From the cell containing the given text, extract its center point as [X, Y] coordinate. 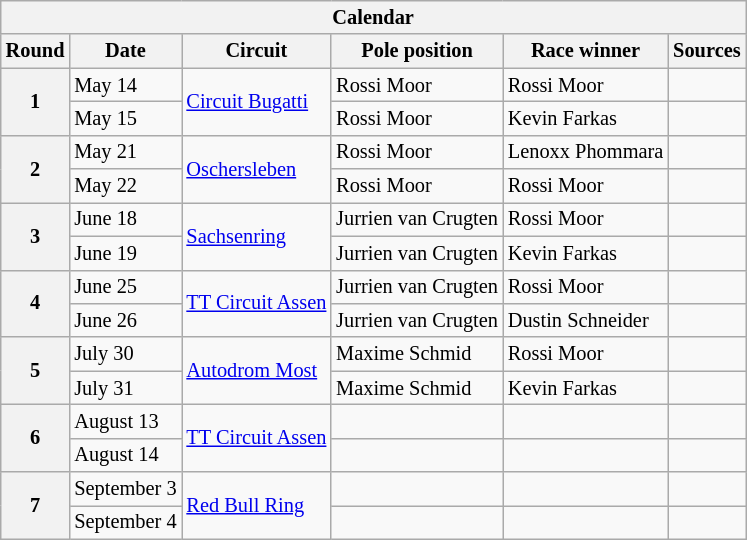
May 14 [125, 85]
Date [125, 51]
August 14 [125, 455]
June 19 [125, 253]
Autodrom Most [257, 370]
6 [36, 438]
Red Bull Ring [257, 506]
August 13 [125, 421]
Pole position [417, 51]
June 26 [125, 320]
June 25 [125, 287]
Sources [706, 51]
7 [36, 506]
Oschersleben [257, 168]
4 [36, 304]
Circuit Bugatti [257, 102]
September 3 [125, 489]
2 [36, 168]
May 15 [125, 118]
Race winner [586, 51]
Round [36, 51]
5 [36, 370]
Lenoxx Phommara [586, 152]
May 21 [125, 152]
Calendar [374, 17]
September 4 [125, 522]
May 22 [125, 186]
July 31 [125, 388]
3 [36, 236]
July 30 [125, 354]
Dustin Schneider [586, 320]
Sachsenring [257, 236]
1 [36, 102]
June 18 [125, 219]
Circuit [257, 51]
